Detect which cell encompasses the target text, then output its [x, y] center coordinate. 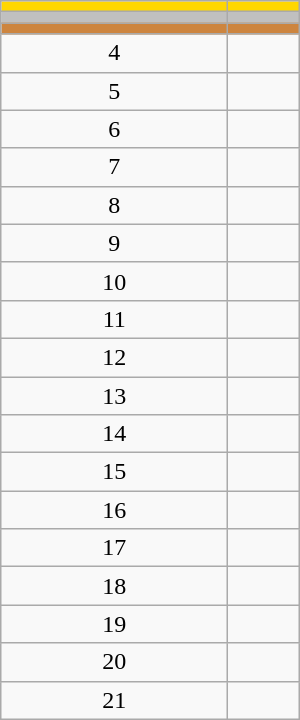
7 [114, 167]
8 [114, 205]
18 [114, 586]
17 [114, 548]
19 [114, 624]
16 [114, 510]
15 [114, 472]
13 [114, 395]
9 [114, 243]
4 [114, 53]
12 [114, 357]
14 [114, 434]
10 [114, 281]
20 [114, 662]
6 [114, 129]
21 [114, 700]
11 [114, 319]
5 [114, 91]
